Output the (x, y) coordinate of the center of the cell containing the given text.  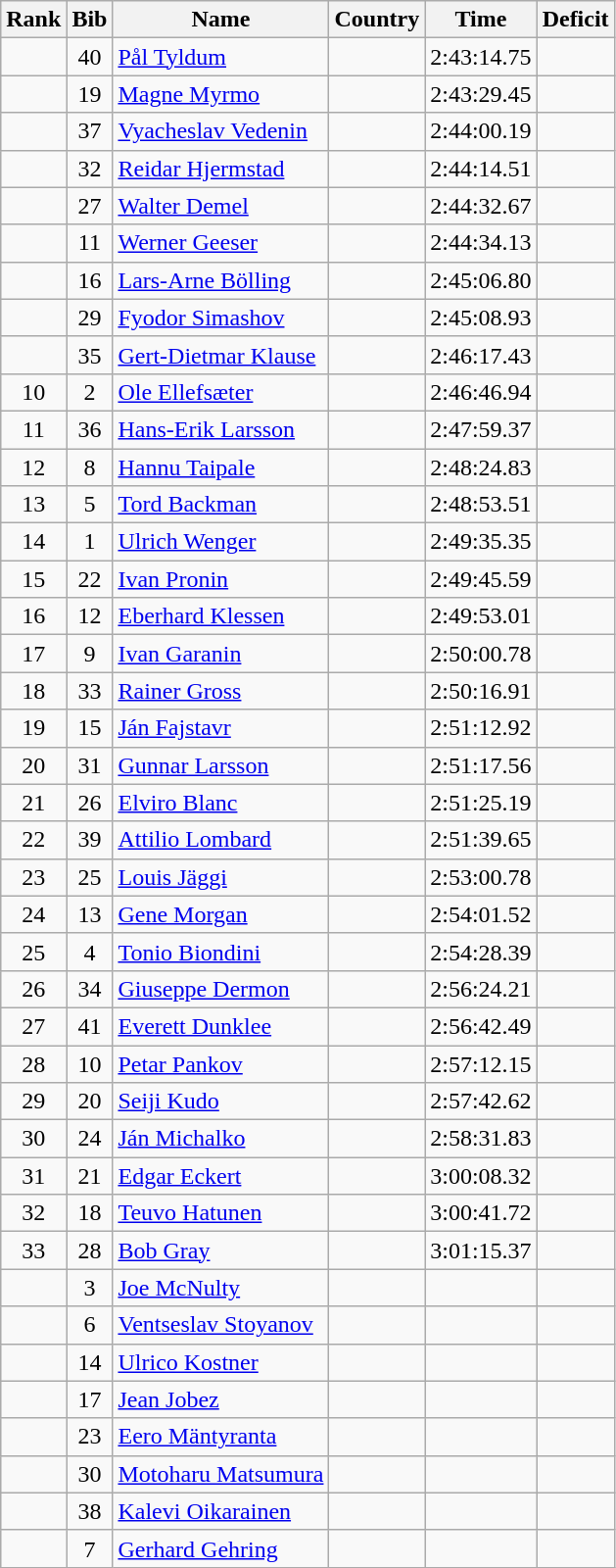
Attilio Lombard (221, 840)
2:51:39.65 (481, 840)
Edgar Eckert (221, 1176)
Time (481, 20)
Petar Pankov (221, 1063)
2:45:08.93 (481, 318)
Ján Michalko (221, 1139)
Country (377, 20)
Louis Jäggi (221, 877)
Elviro Blanc (221, 803)
Gunnar Larsson (221, 765)
38 (90, 1511)
2:51:25.19 (481, 803)
Hans-Erik Larsson (221, 429)
Rank (33, 20)
3:01:15.37 (481, 1250)
2:49:35.35 (481, 542)
35 (90, 355)
Walter Demel (221, 206)
Giuseppe Dermon (221, 989)
2:50:16.91 (481, 691)
Name (221, 20)
2:56:24.21 (481, 989)
2:48:53.51 (481, 505)
Hannu Taipale (221, 467)
34 (90, 989)
Ventseslav Stoyanov (221, 1325)
Joe McNulty (221, 1288)
2:43:14.75 (481, 57)
6 (90, 1325)
2:44:34.13 (481, 243)
Reidar Hjermstad (221, 169)
Tonio Biondini (221, 952)
Rainer Gross (221, 691)
2:56:42.49 (481, 1026)
Ivan Pronin (221, 579)
2:46:17.43 (481, 355)
Bob Gray (221, 1250)
Ulrico Kostner (221, 1362)
Eero Mäntyranta (221, 1437)
Fyodor Simashov (221, 318)
Ján Fajstavr (221, 728)
Vyacheslav Vedenin (221, 131)
Lars-Arne Bölling (221, 280)
Bib (90, 20)
2:44:32.67 (481, 206)
2:49:53.01 (481, 616)
Jean Jobez (221, 1399)
Ole Ellefsæter (221, 392)
2:57:12.15 (481, 1063)
Everett Dunklee (221, 1026)
2:51:12.92 (481, 728)
39 (90, 840)
Tord Backman (221, 505)
8 (90, 467)
36 (90, 429)
7 (90, 1548)
Gert-Dietmar Klause (221, 355)
2:43:29.45 (481, 94)
Ivan Garanin (221, 654)
2:46:46.94 (481, 392)
1 (90, 542)
Motoharu Matsumura (221, 1474)
37 (90, 131)
Gene Morgan (221, 914)
2:48:24.83 (481, 467)
2 (90, 392)
2:44:00.19 (481, 131)
Kalevi Oikarainen (221, 1511)
Gerhard Gehring (221, 1548)
3 (90, 1288)
2:53:00.78 (481, 877)
2:45:06.80 (481, 280)
2:44:14.51 (481, 169)
2:47:59.37 (481, 429)
2:51:17.56 (481, 765)
3:00:08.32 (481, 1176)
Deficit (576, 20)
Ulrich Wenger (221, 542)
Pål Tyldum (221, 57)
2:50:00.78 (481, 654)
41 (90, 1026)
4 (90, 952)
2:49:45.59 (481, 579)
2:57:42.62 (481, 1102)
9 (90, 654)
40 (90, 57)
Eberhard Klessen (221, 616)
Seiji Kudo (221, 1102)
3:00:41.72 (481, 1213)
2:54:28.39 (481, 952)
2:58:31.83 (481, 1139)
5 (90, 505)
2:54:01.52 (481, 914)
Magne Myrmo (221, 94)
Werner Geeser (221, 243)
Teuvo Hatunen (221, 1213)
